Extract the (X, Y) coordinate from the center of the cell holding the provided text.  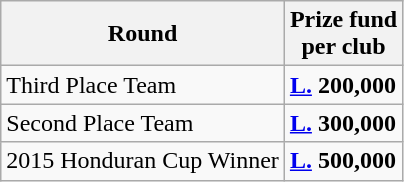
Round (143, 34)
Third Place Team (143, 85)
Second Place Team (143, 123)
L. 200,000 (343, 85)
L. 500,000 (343, 161)
2015 Honduran Cup Winner (143, 161)
L. 300,000 (343, 123)
Prize fundper club (343, 34)
